Find where the given text appears and provide that cell's center as (x, y) coordinate. 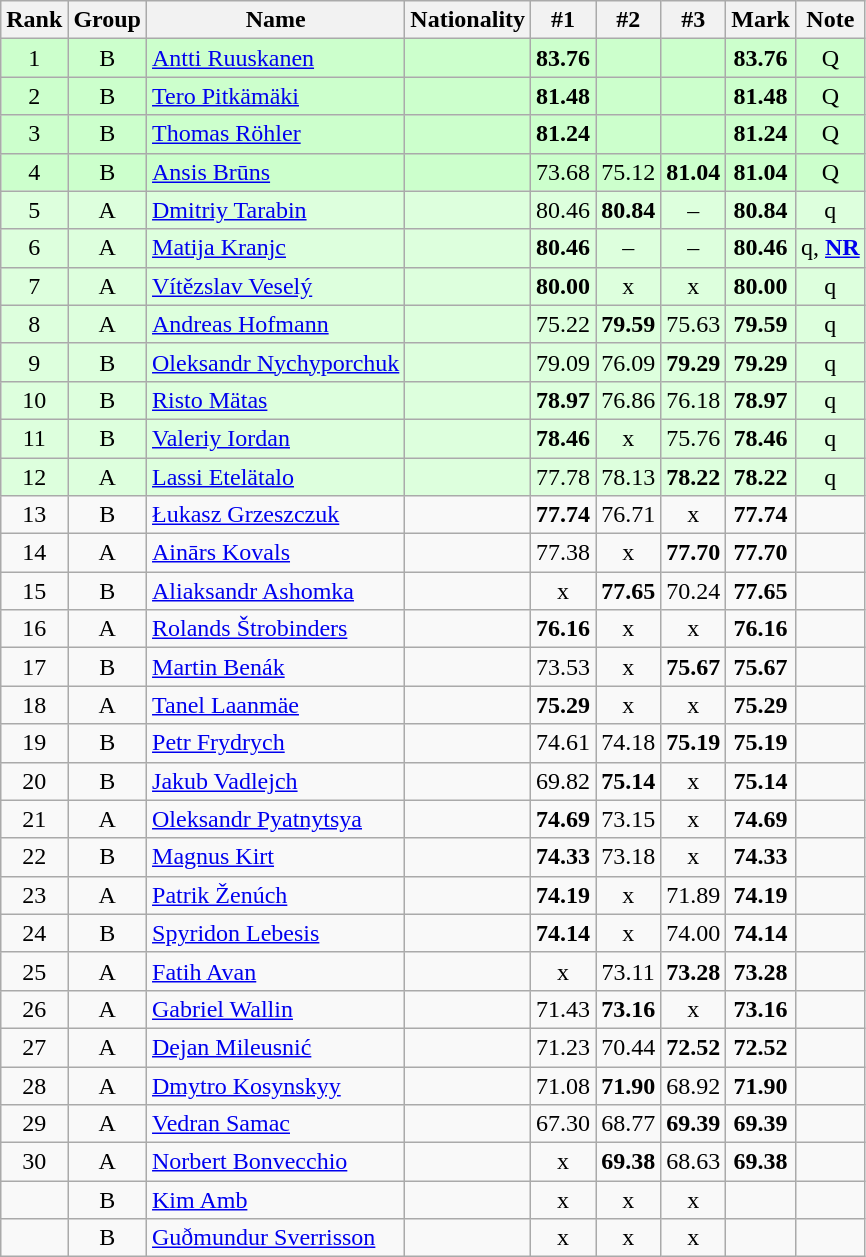
14 (34, 553)
74.61 (564, 743)
Vedran Samac (276, 1124)
Jakub Vadlejch (276, 781)
17 (34, 667)
75.63 (694, 324)
73.68 (564, 172)
26 (34, 1009)
21 (34, 819)
25 (34, 971)
3 (34, 134)
Vítězslav Veselý (276, 286)
Dmitriy Tarabin (276, 210)
67.30 (564, 1124)
2 (34, 96)
10 (34, 400)
Ansis Brūns (276, 172)
Thomas Röhler (276, 134)
76.71 (628, 515)
Aliaksandr Ashomka (276, 591)
27 (34, 1047)
Kim Amb (276, 1200)
20 (34, 781)
22 (34, 857)
Patrik Ženúch (276, 895)
Tanel Laanmäe (276, 705)
Nationality (468, 20)
73.11 (628, 971)
9 (34, 362)
70.24 (694, 591)
Gabriel Wallin (276, 1009)
74.18 (628, 743)
73.53 (564, 667)
75.22 (564, 324)
23 (34, 895)
1 (34, 58)
Dejan Mileusnić (276, 1047)
Petr Frydrych (276, 743)
Note (830, 20)
Name (276, 20)
Guðmundur Sverrisson (276, 1238)
76.18 (694, 400)
Andreas Hofmann (276, 324)
15 (34, 591)
Rolands Štrobinders (276, 629)
69.82 (564, 781)
Dmytro Kosynskyy (276, 1085)
Oleksandr Pyatnytsya (276, 819)
Mark (761, 20)
11 (34, 438)
13 (34, 515)
76.09 (628, 362)
8 (34, 324)
#3 (694, 20)
Magnus Kirt (276, 857)
Ainārs Kovals (276, 553)
75.12 (628, 172)
24 (34, 933)
Matija Kranjc (276, 248)
16 (34, 629)
77.38 (564, 553)
Antti Ruuskanen (276, 58)
5 (34, 210)
75.76 (694, 438)
Oleksandr Nychyporchuk (276, 362)
30 (34, 1162)
12 (34, 477)
#2 (628, 20)
Lassi Etelätalo (276, 477)
Rank (34, 20)
Norbert Bonvecchio (276, 1162)
71.43 (564, 1009)
78.13 (628, 477)
68.77 (628, 1124)
Tero Pitkämäki (276, 96)
73.18 (628, 857)
70.44 (628, 1047)
77.78 (564, 477)
Group (108, 20)
18 (34, 705)
29 (34, 1124)
7 (34, 286)
19 (34, 743)
Risto Mätas (276, 400)
Łukasz Grzeszczuk (276, 515)
68.92 (694, 1085)
4 (34, 172)
71.89 (694, 895)
6 (34, 248)
71.23 (564, 1047)
74.00 (694, 933)
Spyridon Lebesis (276, 933)
68.63 (694, 1162)
#1 (564, 20)
71.08 (564, 1085)
q, NR (830, 248)
Fatih Avan (276, 971)
Valeriy Iordan (276, 438)
73.15 (628, 819)
28 (34, 1085)
Martin Benák (276, 667)
79.09 (564, 362)
76.86 (628, 400)
